Return the (X, Y) coordinate for the center point of the cell that contains the specified text.  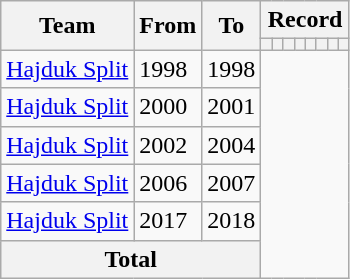
2001 (232, 107)
To (232, 26)
2007 (232, 183)
2006 (168, 183)
2002 (168, 145)
2004 (232, 145)
From (168, 26)
Team (68, 26)
2000 (168, 107)
2017 (168, 221)
Record (305, 20)
2018 (232, 221)
Total (131, 259)
